Extract the (X, Y) coordinate from the center of the cell holding the provided text.  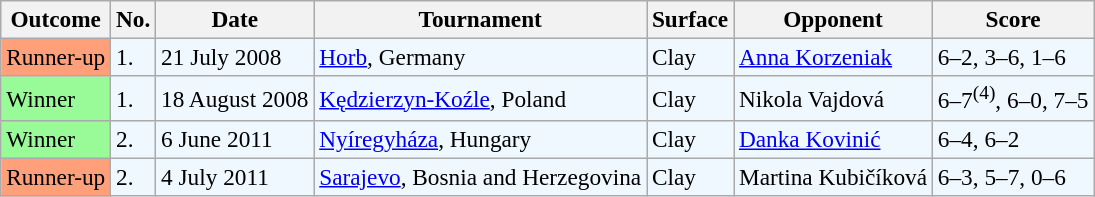
6 June 2011 (235, 139)
21 July 2008 (235, 57)
Nyíregyháza, Hungary (480, 139)
Horb, Germany (480, 57)
Sarajevo, Bosnia and Herzegovina (480, 177)
4 July 2011 (235, 177)
6–4, 6–2 (1012, 139)
Opponent (834, 19)
6–2, 3–6, 1–6 (1012, 57)
Surface (690, 19)
Martina Kubičíková (834, 177)
Date (235, 19)
Outcome (56, 19)
Danka Kovinić (834, 139)
18 August 2008 (235, 98)
6–7(4), 6–0, 7–5 (1012, 98)
No. (134, 19)
Kędzierzyn-Koźle, Poland (480, 98)
6–3, 5–7, 0–6 (1012, 177)
Anna Korzeniak (834, 57)
Score (1012, 19)
Tournament (480, 19)
Nikola Vajdová (834, 98)
